Return (X, Y) of the center of cell containing provided text 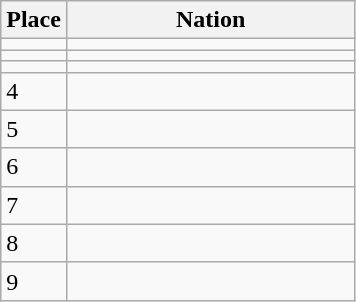
Place (34, 20)
6 (34, 167)
7 (34, 205)
4 (34, 91)
9 (34, 281)
Nation (210, 20)
5 (34, 129)
8 (34, 243)
